Detect which cell encompasses the target text, then output its [x, y] center coordinate. 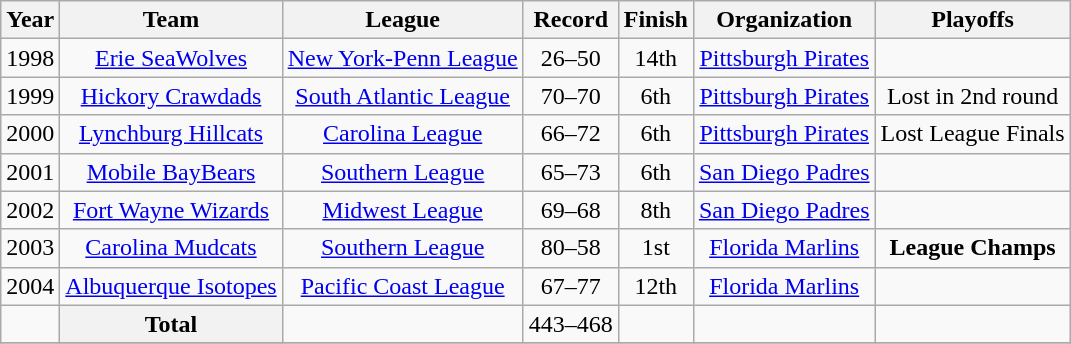
Total [171, 324]
2001 [30, 172]
80–58 [570, 248]
Carolina League [402, 134]
2004 [30, 286]
1999 [30, 96]
Lost League Finals [972, 134]
Year [30, 20]
Midwest League [402, 210]
Carolina Mudcats [171, 248]
2003 [30, 248]
Erie SeaWolves [171, 58]
69–68 [570, 210]
8th [656, 210]
67–77 [570, 286]
26–50 [570, 58]
1998 [30, 58]
Lost in 2nd round [972, 96]
66–72 [570, 134]
65–73 [570, 172]
Finish [656, 20]
2000 [30, 134]
Lynchburg Hillcats [171, 134]
12th [656, 286]
70–70 [570, 96]
South Atlantic League [402, 96]
443–468 [570, 324]
League [402, 20]
2002 [30, 210]
League Champs [972, 248]
Organization [784, 20]
Playoffs [972, 20]
Mobile BayBears [171, 172]
Record [570, 20]
Albuquerque Isotopes [171, 286]
Pacific Coast League [402, 286]
14th [656, 58]
Fort Wayne Wizards [171, 210]
Hickory Crawdads [171, 96]
1st [656, 248]
Team [171, 20]
New York-Penn League [402, 58]
